Return (x, y) of the center of cell containing provided text 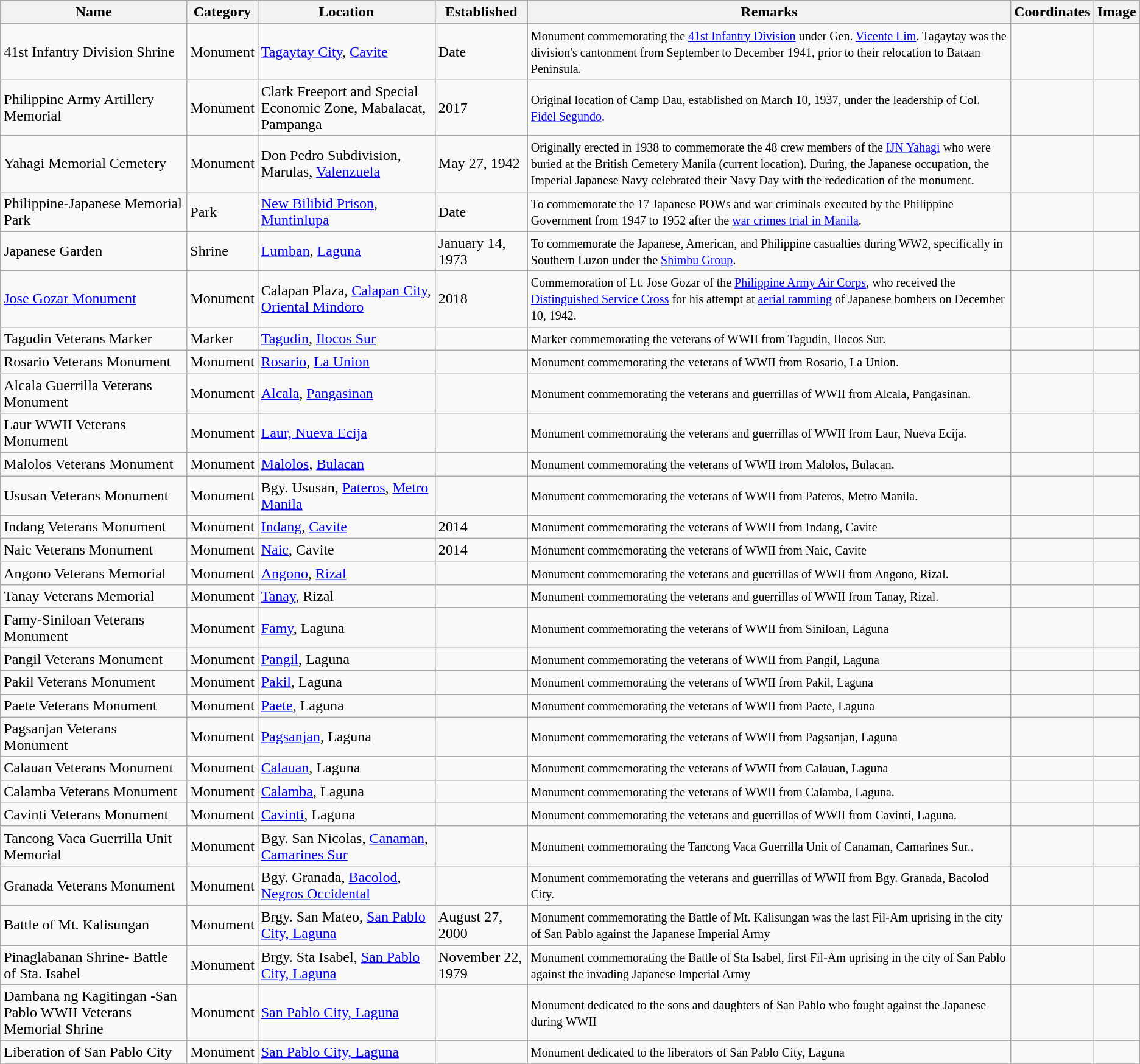
Calamba, Laguna (346, 791)
Philippine Army Artillery Memorial (94, 108)
Park (222, 212)
Angono Veterans Memorial (94, 573)
Monument commemorating the veterans and guerrillas of WWII from Cavinti, Laguna. (769, 814)
Bgy. Ususan, Pateros, Metro Manila (346, 495)
Monument commemorating the veterans and guerrillas of WWII from Bgy. Granada, Bacolod City. (769, 885)
Monument commemorating the veterans and guerrillas of WWII from Alcala, Pangasinan. (769, 393)
Monument dedicated to the sons and daughters of San Pablo who fought against the Japanese during WWII (769, 1013)
Tanay Veterans Memorial (94, 597)
Monument commemorating the veterans and guerrillas of WWII from Laur, Nueva Ecija. (769, 432)
Dambana ng Kagitingan -San Pablo WWII Veterans Memorial Shrine (94, 1013)
Monument commemorating the veterans of WWII from Pateros, Metro Manila. (769, 495)
2017 (481, 108)
Marker commemorating the veterans of WWII from Tagudin, Ilocos Sur. (769, 338)
Monument commemorating the Battle of Mt. Kalisungan was the last Fil-Am uprising in the city of San Pablo against the Japanese Imperial Army (769, 925)
2018 (481, 299)
Monument commemorating the veterans of WWII from Paete, Laguna (769, 705)
Laur WWII Veterans Monument (94, 432)
Monument dedicated to the liberators of San Pablo City, Laguna (769, 1052)
Ususan Veterans Monument (94, 495)
Tanay, Rizal (346, 597)
Jose Gozar Monument (94, 299)
Calamba Veterans Monument (94, 791)
Monument commemorating the Battle of Sta Isabel, first Fil-Am uprising in the city of San Pablo against the invading Japanese Imperial Army (769, 964)
Japanese Garden (94, 251)
Image (1117, 12)
Monument commemorating the veterans of WWII from Calauan, Laguna (769, 768)
Monument commemorating the veterans of WWII from Pakil, Laguna (769, 682)
Naic, Cavite (346, 550)
Cavinti, Laguna (346, 814)
Monument commemorating the veterans of WWII from Indang, Cavite (769, 527)
Remarks (769, 12)
Battle of Mt. Kalisungan (94, 925)
Monument commemorating the veterans and guerrillas of WWII from Tanay, Rizal. (769, 597)
Monument commemorating the veterans of WWII from Naic, Cavite (769, 550)
Malolos Veterans Monument (94, 464)
Angono, Rizal (346, 573)
To commemorate the Japanese, American, and Philippine casualties during WW2, specifically in Southern Luzon under the Shimbu Group. (769, 251)
Granada Veterans Monument (94, 885)
Clark Freeport and Special Economic Zone, Mabalacat, Pampanga (346, 108)
Name (94, 12)
Pakil Veterans Monument (94, 682)
Marker (222, 338)
Indang, Cavite (346, 527)
Brgy. San Mateo, San Pablo City, Laguna (346, 925)
Calauan, Laguna (346, 768)
Monument commemorating the veterans of WWII from Calamba, Laguna. (769, 791)
Original location of Camp Dau, established on March 10, 1937, under the leadership of Col. Fidel Segundo. (769, 108)
Don Pedro Subdivision, Marulas, Valenzuela (346, 164)
Alcala Guerrilla Veterans Monument (94, 393)
Monument commemorating the veterans of WWII from Malolos, Bulacan. (769, 464)
Pinaglabanan Shrine- Battle of Sta. Isabel (94, 964)
Monument commemorating the veterans of WWII from Rosario, La Union. (769, 362)
Paete, Laguna (346, 705)
May 27, 1942 (481, 164)
41st Infantry Division Shrine (94, 52)
Pagsanjan, Laguna (346, 737)
Monument commemorating the veterans and guerrillas of WWII from Angono, Rizal. (769, 573)
Rosario Veterans Monument (94, 362)
November 22, 1979 (481, 964)
Pakil, Laguna (346, 682)
Established (481, 12)
Bgy. Granada, Bacolod, Negros Occidental (346, 885)
Location (346, 12)
Indang Veterans Monument (94, 527)
Lumban, Laguna (346, 251)
Rosario, La Union (346, 362)
Pangil, Laguna (346, 659)
Monument commemorating the veterans of WWII from Pagsanjan, Laguna (769, 737)
Monument commemorating the veterans of WWII from Siniloan, Laguna (769, 628)
New Bilibid Prison, Muntinlupa (346, 212)
Laur, Nueva Ecija (346, 432)
Paete Veterans Monument (94, 705)
Pangil Veterans Monument (94, 659)
Famy, Laguna (346, 628)
Monument commemorating the Tancong Vaca Guerrilla Unit of Canaman, Camarines Sur.. (769, 846)
Famy-Siniloan Veterans Monument (94, 628)
Alcala, Pangasinan (346, 393)
Coordinates (1052, 12)
Monument commemorating the veterans of WWII from Pangil, Laguna (769, 659)
Liberation of San Pablo City (94, 1052)
Brgy. Sta Isabel, San Pablo City, Laguna (346, 964)
Yahagi Memorial Cemetery (94, 164)
Tancong Vaca Guerrilla Unit Memorial (94, 846)
Bgy. San Nicolas, Canaman, Camarines Sur (346, 846)
August 27, 2000 (481, 925)
January 14, 1973 (481, 251)
Tagudin Veterans Marker (94, 338)
Malolos, Bulacan (346, 464)
Shrine (222, 251)
Philippine-Japanese Memorial Park (94, 212)
To commemorate the 17 Japanese POWs and war criminals executed by the Philippine Government from 1947 to 1952 after the war crimes trial in Manila. (769, 212)
Pagsanjan Veterans Monument (94, 737)
Tagudin, Ilocos Sur (346, 338)
Calauan Veterans Monument (94, 768)
Cavinti Veterans Monument (94, 814)
Calapan Plaza, Calapan City, Oriental Mindoro (346, 299)
Category (222, 12)
Naic Veterans Monument (94, 550)
Tagaytay City, Cavite (346, 52)
